Scan for the cell matching the given text and deliver its [x, y] coordinate at center. 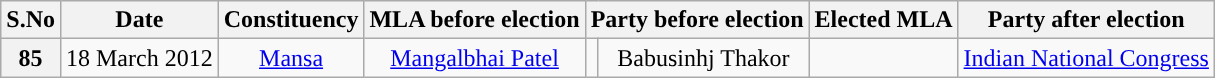
Elected MLA [884, 20]
85 [31, 58]
MLA before election [474, 20]
Constituency [291, 20]
Date [139, 20]
S.No [31, 20]
18 March 2012 [139, 58]
Party after election [1086, 20]
Babusinhj Thakor [704, 58]
Party before election [697, 20]
Mansa [291, 58]
Mangalbhai Patel [474, 58]
Indian National Congress [1086, 58]
